Scan for the cell matching the given text and deliver its [X, Y] coordinate at center. 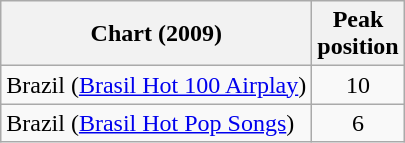
Peakposition [358, 34]
Chart (2009) [156, 34]
Brazil (Brasil Hot Pop Songs) [156, 123]
10 [358, 85]
6 [358, 123]
Brazil (Brasil Hot 100 Airplay) [156, 85]
